Capture the cell that displays the provided text and extract its (x, y) central coordinate. 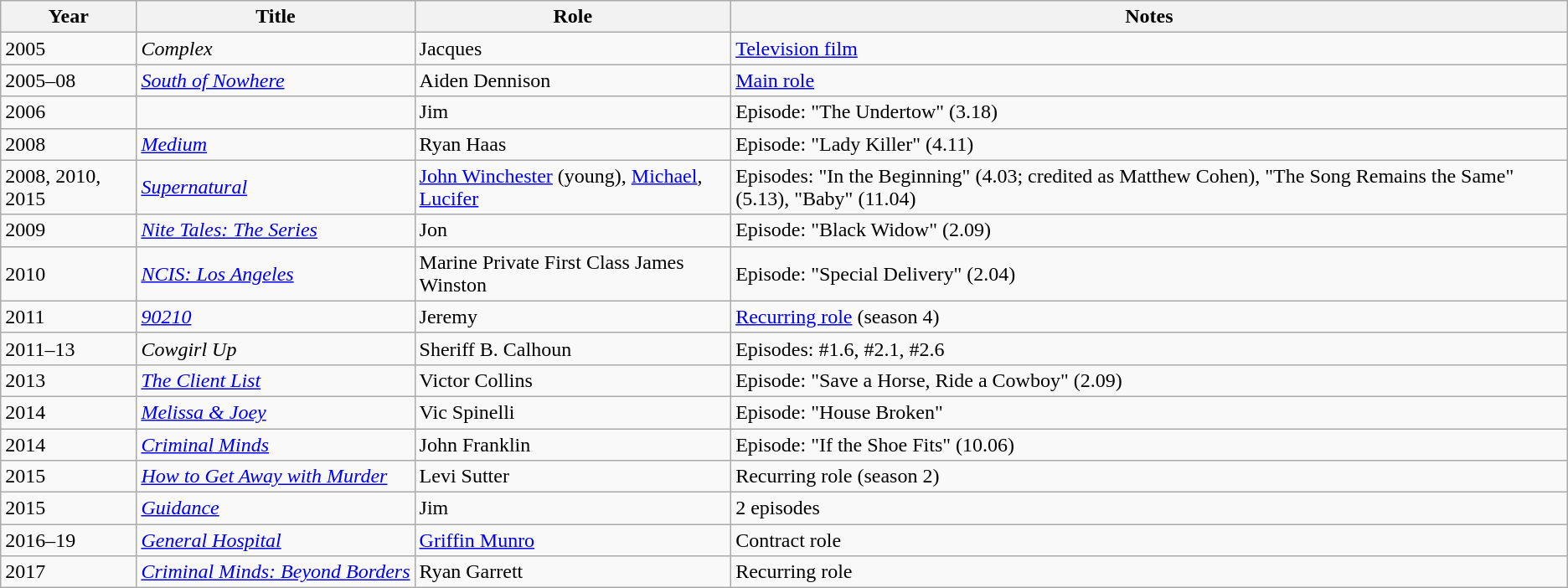
Role (573, 17)
Episode: "Save a Horse, Ride a Cowboy" (2.09) (1149, 380)
2008, 2010, 2015 (69, 188)
South of Nowhere (276, 80)
2011–13 (69, 348)
2016–19 (69, 540)
John Franklin (573, 445)
Medium (276, 144)
The Client List (276, 380)
Episode: "The Undertow" (3.18) (1149, 112)
NCIS: Los Angeles (276, 273)
2008 (69, 144)
Episode: "If the Shoe Fits" (10.06) (1149, 445)
Complex (276, 49)
Episodes: #1.6, #2.1, #2.6 (1149, 348)
2006 (69, 112)
John Winchester (young), Michael, Lucifer (573, 188)
Melissa & Joey (276, 412)
2011 (69, 317)
How to Get Away with Murder (276, 477)
Ryan Garrett (573, 572)
Notes (1149, 17)
Supernatural (276, 188)
Sheriff B. Calhoun (573, 348)
Episode: "Special Delivery" (2.04) (1149, 273)
Episode: "House Broken" (1149, 412)
2017 (69, 572)
2010 (69, 273)
Criminal Minds: Beyond Borders (276, 572)
Episode: "Black Widow" (2.09) (1149, 230)
Television film (1149, 49)
Vic Spinelli (573, 412)
Ryan Haas (573, 144)
2005–08 (69, 80)
Jeremy (573, 317)
Griffin Munro (573, 540)
2005 (69, 49)
Nite Tales: The Series (276, 230)
Episode: "Lady Killer" (4.11) (1149, 144)
Main role (1149, 80)
2013 (69, 380)
2009 (69, 230)
Year (69, 17)
2 episodes (1149, 508)
Episodes: "In the Beginning" (4.03; credited as Matthew Cohen), "The Song Remains the Same" (5.13), "Baby" (11.04) (1149, 188)
Contract role (1149, 540)
Marine Private First Class James Winston (573, 273)
Recurring role (season 2) (1149, 477)
Cowgirl Up (276, 348)
Jacques (573, 49)
Criminal Minds (276, 445)
Victor Collins (573, 380)
Title (276, 17)
Recurring role (1149, 572)
Recurring role (season 4) (1149, 317)
Aiden Dennison (573, 80)
Jon (573, 230)
Levi Sutter (573, 477)
General Hospital (276, 540)
90210 (276, 317)
Guidance (276, 508)
